Find where the given text appears and provide that cell's center as [X, Y] coordinate. 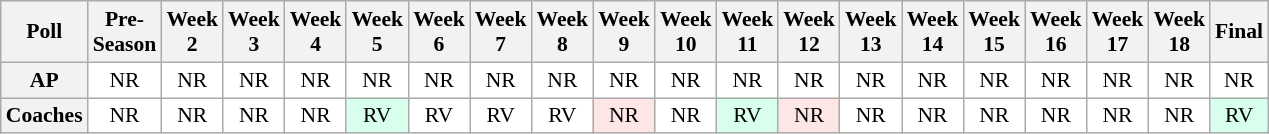
Final [1239, 32]
Week8 [562, 32]
Week11 [748, 32]
Week3 [254, 32]
Week12 [809, 32]
Coaches [44, 116]
Week7 [501, 32]
Week10 [686, 32]
Week13 [871, 32]
Week9 [624, 32]
Week2 [192, 32]
Week5 [377, 32]
Week18 [1179, 32]
Poll [44, 32]
Week4 [316, 32]
AP [44, 80]
Week17 [1118, 32]
Pre-Season [125, 32]
Week14 [933, 32]
Week6 [439, 32]
Week15 [994, 32]
Week16 [1056, 32]
